Capture the cell that displays the provided text and extract its (X, Y) central coordinate. 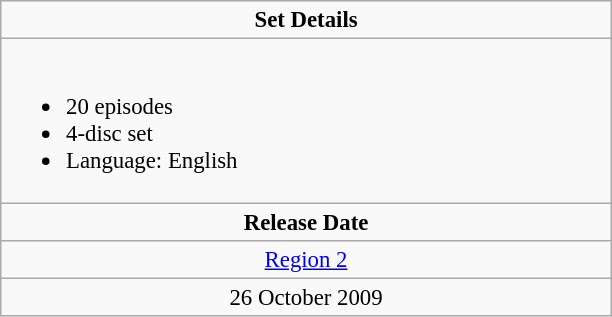
Release Date (306, 222)
Set Details (306, 20)
20 episodes4-disc setLanguage: English (306, 121)
Region 2 (306, 259)
26 October 2009 (306, 297)
